Pinpoint the cell where the given text exists, returning its [x, y] midpoint coordinate. 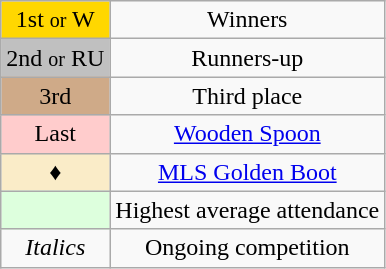
MLS Golden Boot [248, 172]
Highest average attendance [248, 210]
Italics [56, 248]
Runners-up [248, 58]
Last [56, 134]
Ongoing competition [248, 248]
Winners [248, 20]
♦ [56, 172]
3rd [56, 96]
1st or W [56, 20]
2nd or RU [56, 58]
Third place [248, 96]
Wooden Spoon [248, 134]
